Return (X, Y) of the center of cell containing provided text 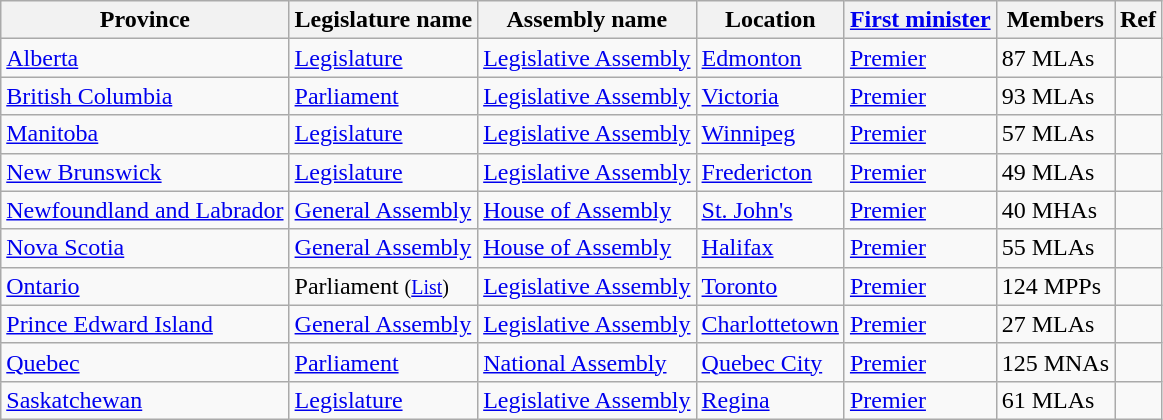
Manitoba (145, 134)
Toronto (770, 286)
Quebec City (770, 362)
Legislature name (384, 20)
61 MLAs (1055, 400)
Nova Scotia (145, 248)
Ontario (145, 286)
Winnipeg (770, 134)
40 MHAs (1055, 210)
Victoria (770, 96)
Prince Edward Island (145, 324)
First minister (920, 20)
Quebec (145, 362)
49 MLAs (1055, 172)
Alberta (145, 58)
Ref (1138, 20)
87 MLAs (1055, 58)
Newfoundland and Labrador (145, 210)
57 MLAs (1055, 134)
Edmonton (770, 58)
124 MPPs (1055, 286)
Saskatchewan (145, 400)
27 MLAs (1055, 324)
Parliament (List) (384, 286)
St. John's (770, 210)
125 MNAs (1055, 362)
National Assembly (587, 362)
93 MLAs (1055, 96)
Regina (770, 400)
Province (145, 20)
Fredericton (770, 172)
New Brunswick (145, 172)
Members (1055, 20)
Halifax (770, 248)
Location (770, 20)
Charlottetown (770, 324)
55 MLAs (1055, 248)
Assembly name (587, 20)
British Columbia (145, 96)
